Scan for the cell matching the given text and deliver its (x, y) coordinate at center. 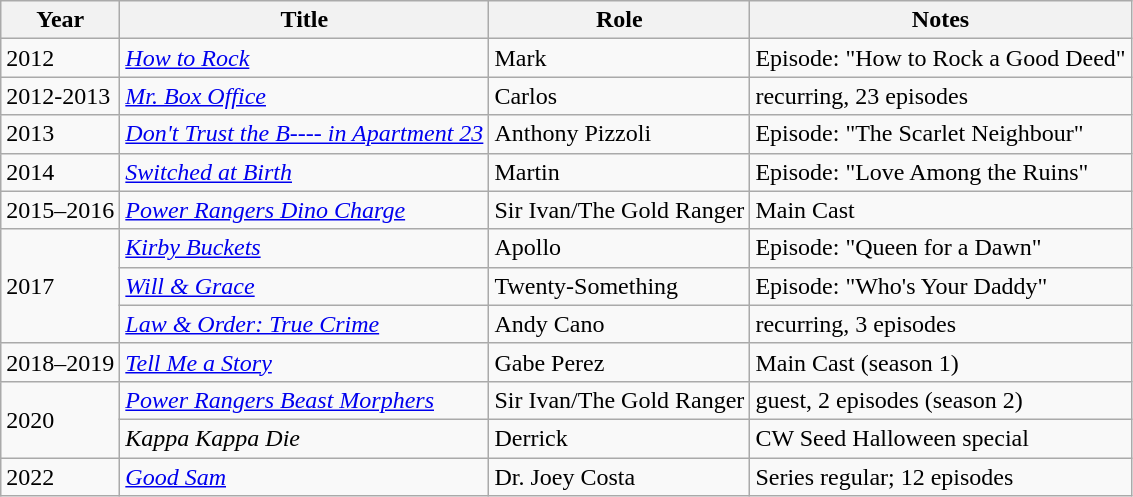
guest, 2 episodes (season 2) (940, 400)
Anthony Pizzoli (620, 134)
2012-2013 (60, 96)
Twenty-Something (620, 286)
recurring, 23 episodes (940, 96)
Law & Order: True Crime (304, 324)
2013 (60, 134)
Good Sam (304, 477)
Andy Cano (620, 324)
Mr. Box Office (304, 96)
Switched at Birth (304, 172)
Episode: "Love Among the Ruins" (940, 172)
Episode: "Who's Your Daddy" (940, 286)
Apollo (620, 248)
Power Rangers Dino Charge (304, 210)
2018–2019 (60, 362)
Will & Grace (304, 286)
Main Cast (season 1) (940, 362)
Main Cast (940, 210)
2012 (60, 58)
Don't Trust the B---- in Apartment 23 (304, 134)
Series regular; 12 episodes (940, 477)
2022 (60, 477)
Role (620, 20)
Gabe Perez (620, 362)
2015–2016 (60, 210)
Kappa Kappa Die (304, 438)
Notes (940, 20)
Dr. Joey Costa (620, 477)
2014 (60, 172)
Year (60, 20)
Martin (620, 172)
2017 (60, 286)
Carlos (620, 96)
Kirby Buckets (304, 248)
Mark (620, 58)
Episode: "The Scarlet Neighbour" (940, 134)
CW Seed Halloween special (940, 438)
Title (304, 20)
Derrick (620, 438)
Tell Me a Story (304, 362)
2020 (60, 419)
recurring, 3 episodes (940, 324)
Episode: "Queen for a Dawn" (940, 248)
How to Rock (304, 58)
Episode: "How to Rock a Good Deed" (940, 58)
Power Rangers Beast Morphers (304, 400)
